Identify which cell holds the provided text, then report its (X, Y) central coordinate. 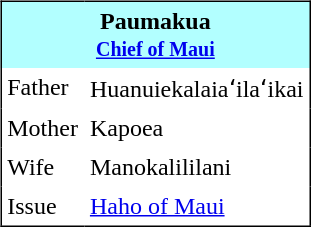
Manokalililani (197, 168)
Kapoea (197, 128)
Haho of Maui (197, 206)
Huanuiekalaiaʻilaʻikai (197, 88)
Father (42, 88)
Wife (42, 168)
PaumakuaChief of Maui (155, 34)
Mother (42, 128)
Issue (42, 206)
